Identify which cell holds the provided text, then report its [X, Y] central coordinate. 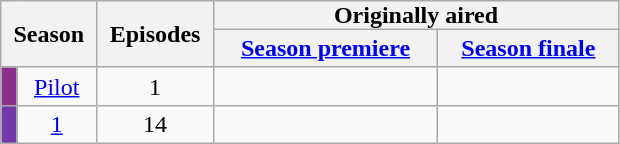
Originally aired [416, 15]
Pilot [56, 86]
Season [49, 34]
Season finale [528, 48]
Episodes [155, 34]
Season premiere [326, 48]
14 [155, 124]
